Extract the (x, y) coordinate from the center of the cell holding the provided text.  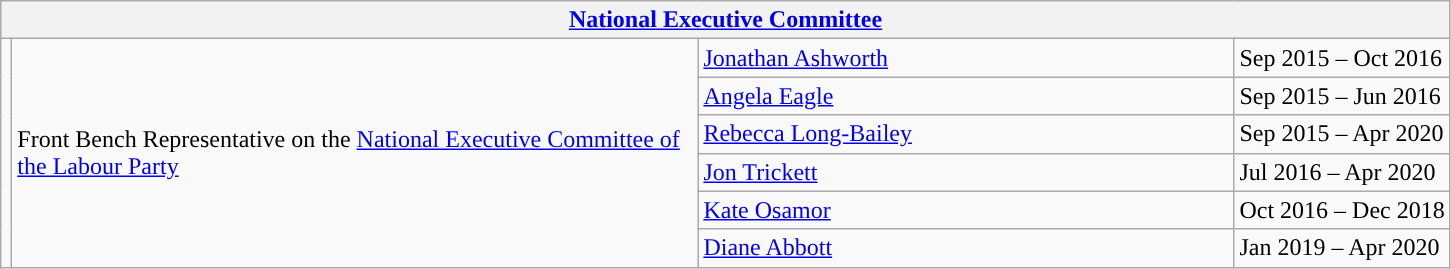
Jul 2016 – Apr 2020 (1342, 172)
Diane Abbott (966, 248)
Sep 2015 – Oct 2016 (1342, 58)
Front Bench Representative on the National Executive Committee of the Labour Party (355, 153)
Jonathan Ashworth (966, 58)
Sep 2015 – Jun 2016 (1342, 96)
Jan 2019 – Apr 2020 (1342, 248)
Kate Osamor (966, 210)
Sep 2015 – Apr 2020 (1342, 134)
Oct 2016 – Dec 2018 (1342, 210)
Angela Eagle (966, 96)
National Executive Committee (726, 20)
Rebecca Long-Bailey (966, 134)
Jon Trickett (966, 172)
